Return [x, y] of the center of cell containing provided text 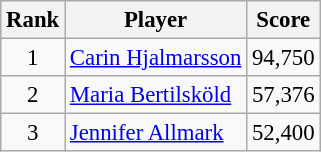
2 [33, 95]
Jennifer Allmark [156, 133]
57,376 [284, 95]
3 [33, 133]
Maria Bertilsköld [156, 95]
Carin Hjalmarsson [156, 58]
1 [33, 58]
52,400 [284, 133]
Rank [33, 20]
Player [156, 20]
94,750 [284, 58]
Score [284, 20]
